Extract the (x, y) coordinate from the center of the cell holding the provided text.  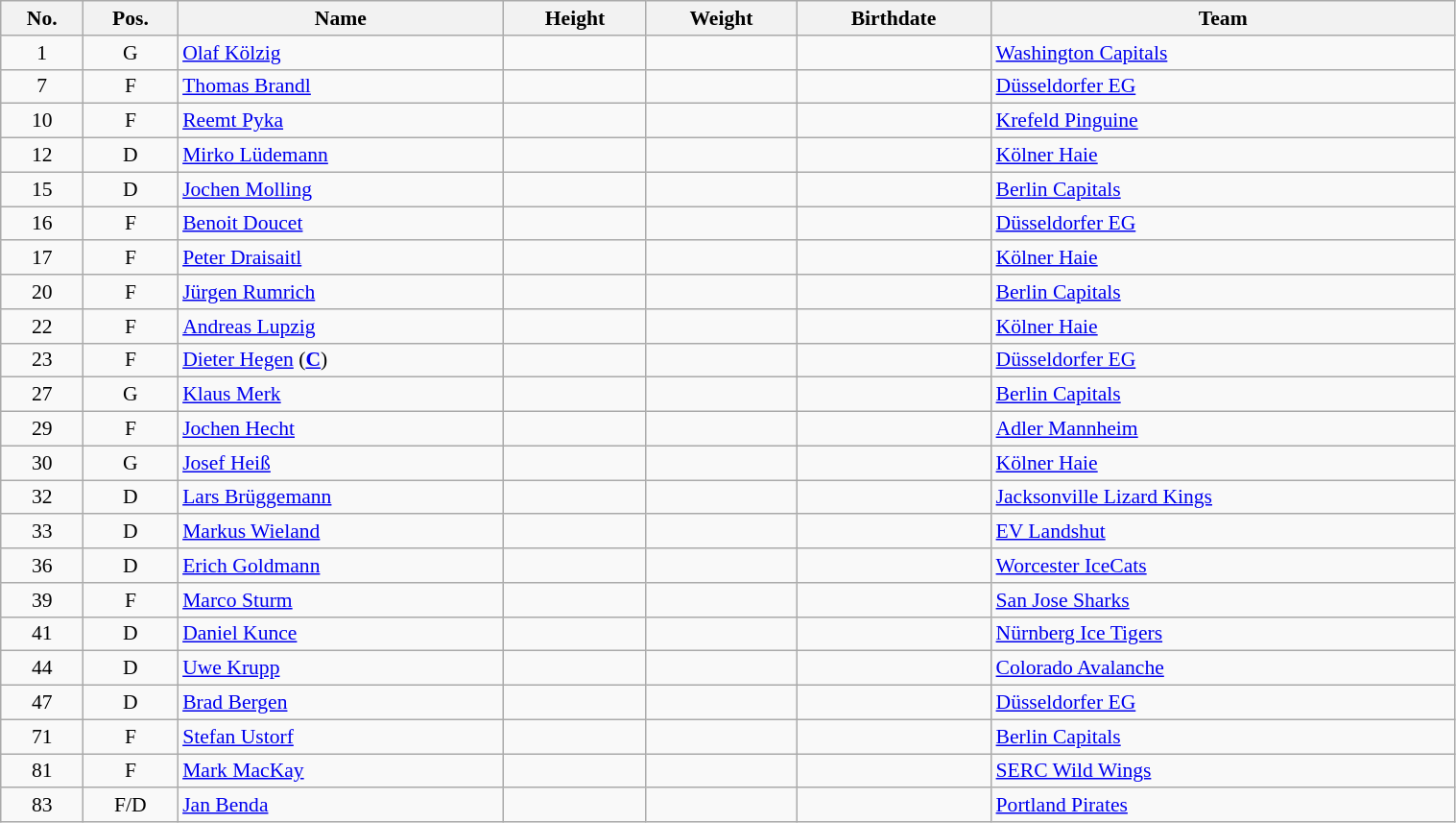
Reemt Pyka (340, 121)
20 (42, 292)
41 (42, 634)
16 (42, 224)
Jochen Hecht (340, 429)
83 (42, 806)
Name (340, 18)
39 (42, 600)
Pos. (131, 18)
Brad Bergen (340, 703)
27 (42, 395)
17 (42, 258)
Worcester IceCats (1224, 566)
Team (1224, 18)
Nürnberg Ice Tigers (1224, 634)
Lars Brüggemann (340, 497)
Klaus Merk (340, 395)
Daniel Kunce (340, 634)
Height (576, 18)
Jacksonville Lizard Kings (1224, 497)
San Jose Sharks (1224, 600)
Portland Pirates (1224, 806)
Benoit Doucet (340, 224)
Josef Heiß (340, 463)
47 (42, 703)
Dieter Hegen (C) (340, 360)
Uwe Krupp (340, 668)
30 (42, 463)
Jürgen Rumrich (340, 292)
F/D (131, 806)
Stefan Ustorf (340, 737)
No. (42, 18)
Olaf Kölzig (340, 53)
Birthdate (895, 18)
36 (42, 566)
Krefeld Pinguine (1224, 121)
SERC Wild Wings (1224, 771)
Washington Capitals (1224, 53)
Mark MacKay (340, 771)
Jochen Molling (340, 189)
10 (42, 121)
Colorado Avalanche (1224, 668)
Thomas Brandl (340, 86)
1 (42, 53)
Jan Benda (340, 806)
71 (42, 737)
44 (42, 668)
Peter Draisaitl (340, 258)
32 (42, 497)
Markus Wieland (340, 532)
Andreas Lupzig (340, 327)
33 (42, 532)
22 (42, 327)
29 (42, 429)
EV Landshut (1224, 532)
Adler Mannheim (1224, 429)
Mirko Lüdemann (340, 156)
15 (42, 189)
23 (42, 360)
7 (42, 86)
Marco Sturm (340, 600)
81 (42, 771)
12 (42, 156)
Weight (721, 18)
Erich Goldmann (340, 566)
